Find where the given text appears and provide that cell's center as (x, y) coordinate. 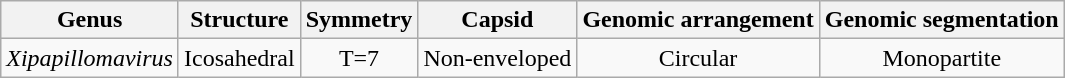
T=7 (359, 58)
Circular (698, 58)
Genomic arrangement (698, 20)
Non-enveloped (498, 58)
Structure (239, 20)
Icosahedral (239, 58)
Monopartite (942, 58)
Genomic segmentation (942, 20)
Capsid (498, 20)
Symmetry (359, 20)
Genus (90, 20)
Xipapillomavirus (90, 58)
